For the text-containing cell, return its midpoint in (x, y) coordinate format. 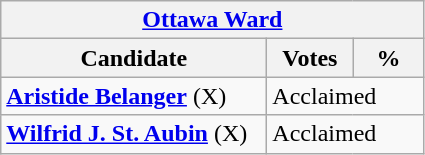
Aristide Belanger (X) (134, 96)
Ottawa Ward (212, 20)
Votes (310, 58)
% (388, 58)
Wilfrid J. St. Aubin (X) (134, 134)
Candidate (134, 58)
